Scan for the cell matching the given text and deliver its (X, Y) coordinate at center. 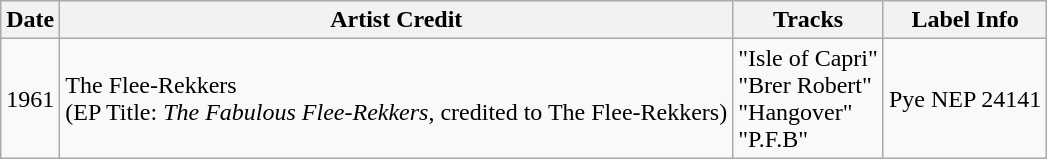
Date (30, 20)
Pye NEP 24141 (965, 98)
Label Info (965, 20)
1961 (30, 98)
Tracks (808, 20)
The Flee-Rekkers(EP Title: The Fabulous Flee-Rekkers, credited to The Flee-Rekkers) (396, 98)
"Isle of Capri""Brer Robert""Hangover""P.F.B" (808, 98)
Artist Credit (396, 20)
